Find where the given text appears and provide that cell's center as [X, Y] coordinate. 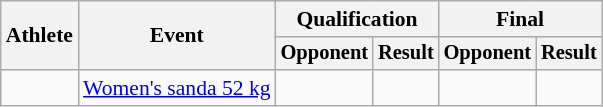
Qualification [358, 19]
Women's sanda 52 kg [177, 88]
Event [177, 36]
Athlete [40, 36]
Final [520, 19]
